Search for the cell housing the specified text and yield its (X, Y) center coordinate. 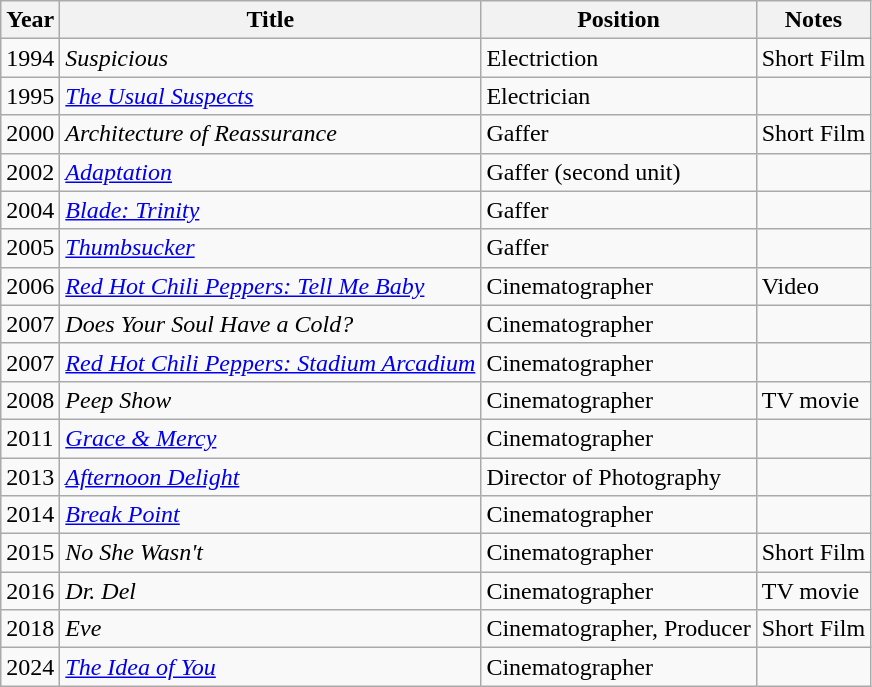
No She Wasn't (270, 553)
Does Your Soul Have a Cold? (270, 324)
Notes (813, 20)
2006 (30, 286)
1995 (30, 96)
Break Point (270, 515)
Peep Show (270, 400)
The Idea of You (270, 667)
Electrician (618, 96)
2024 (30, 667)
2013 (30, 477)
Electriction (618, 58)
Video (813, 286)
2011 (30, 438)
Suspicious (270, 58)
Eve (270, 629)
2008 (30, 400)
Dr. Del (270, 591)
2004 (30, 210)
2016 (30, 591)
Thumbsucker (270, 248)
Cinematographer, Producer (618, 629)
Position (618, 20)
Blade: Trinity (270, 210)
2000 (30, 134)
Red Hot Chili Peppers: Tell Me Baby (270, 286)
2015 (30, 553)
Afternoon Delight (270, 477)
2005 (30, 248)
Adaptation (270, 172)
Grace & Mercy (270, 438)
2002 (30, 172)
Architecture of Reassurance (270, 134)
2014 (30, 515)
The Usual Suspects (270, 96)
2018 (30, 629)
Year (30, 20)
Title (270, 20)
Red Hot Chili Peppers: Stadium Arcadium (270, 362)
1994 (30, 58)
Gaffer (second unit) (618, 172)
Director of Photography (618, 477)
